Determine the (x, y) coordinate at the center of the cell enclosing the given text.  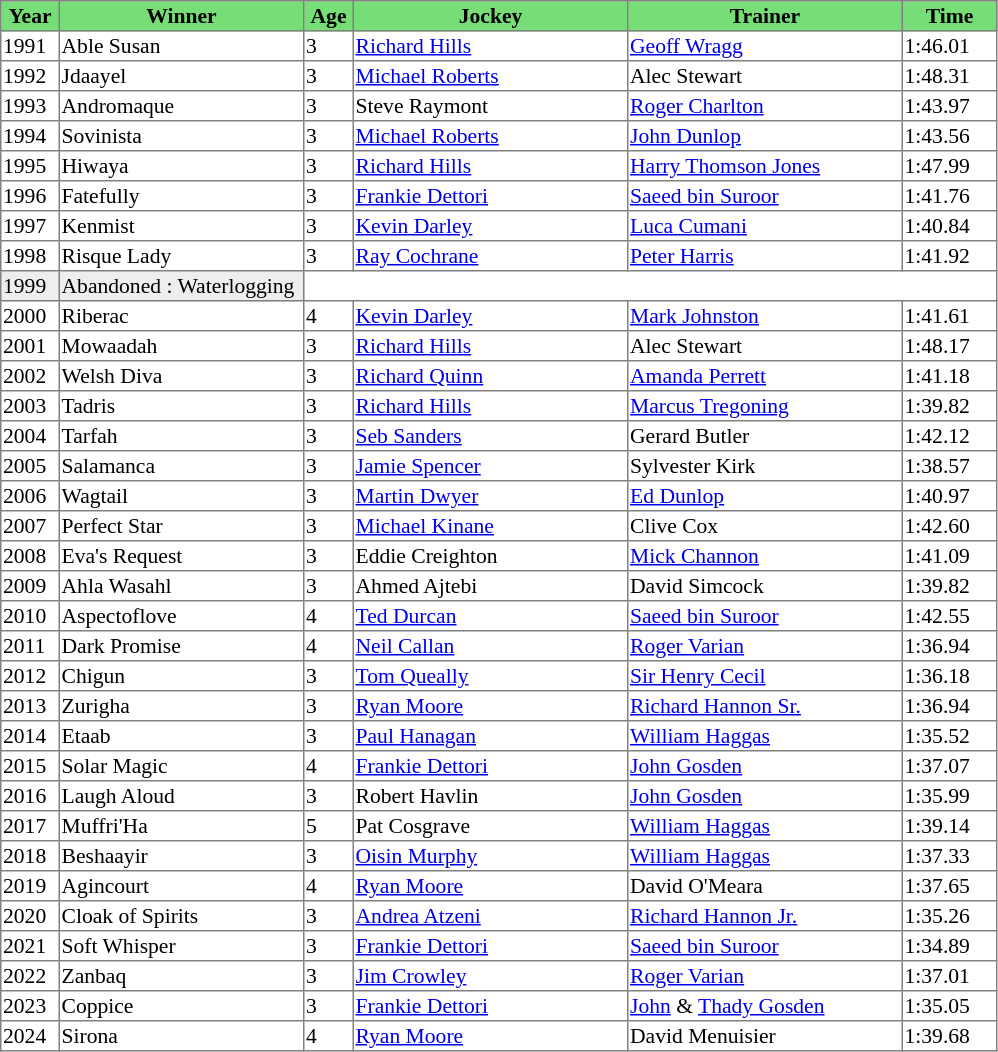
Beshaayir (181, 856)
Ahmed Ajtebi (490, 586)
1:41.92 (949, 256)
1:37.07 (949, 766)
1:37.33 (949, 856)
1:43.97 (949, 106)
1:35.26 (949, 916)
1:42.55 (949, 616)
1:47.99 (949, 166)
Salamanca (181, 466)
2019 (30, 886)
Paul Hanagan (490, 736)
2018 (30, 856)
1:38.57 (949, 466)
1995 (30, 166)
Andrea Atzeni (490, 916)
David O'Meara (765, 886)
Andromaque (181, 106)
Jim Crowley (490, 976)
1:37.01 (949, 976)
Gerard Butler (765, 436)
2002 (30, 376)
Sylvester Kirk (765, 466)
Steve Raymont (490, 106)
Mick Channon (765, 556)
1:40.84 (949, 226)
John Dunlop (765, 136)
1:41.61 (949, 316)
Clive Cox (765, 526)
Soft Whisper (181, 946)
2003 (30, 406)
Mowaadah (181, 346)
Geoff Wragg (765, 46)
2009 (30, 586)
2012 (30, 676)
Abandoned : Waterlogging (181, 286)
1998 (30, 256)
2023 (30, 1006)
Ahla Wasahl (181, 586)
Eddie Creighton (490, 556)
Welsh Diva (181, 376)
1:46.01 (949, 46)
1:34.89 (949, 946)
2022 (30, 976)
2010 (30, 616)
Etaab (181, 736)
1991 (30, 46)
Tadris (181, 406)
1:42.12 (949, 436)
Oisin Murphy (490, 856)
Aspectoflove (181, 616)
Solar Magic (181, 766)
Coppice (181, 1006)
2000 (30, 316)
Hiwaya (181, 166)
2006 (30, 496)
Ed Dunlop (765, 496)
Muffri'Ha (181, 826)
1993 (30, 106)
Mark Johnston (765, 316)
1:43.56 (949, 136)
1:48.31 (949, 76)
Richard Quinn (490, 376)
2013 (30, 706)
Ted Durcan (490, 616)
Jdaayel (181, 76)
Tom Queally (490, 676)
2014 (30, 736)
1:37.65 (949, 886)
David Menuisier (765, 1036)
1:39.68 (949, 1036)
Roger Charlton (765, 106)
2016 (30, 796)
Year (30, 16)
Jockey (490, 16)
1:42.60 (949, 526)
2024 (30, 1036)
2005 (30, 466)
Perfect Star (181, 526)
1:41.18 (949, 376)
Time (949, 16)
Sirona (181, 1036)
Peter Harris (765, 256)
Richard Hannon Jr. (765, 916)
Tarfah (181, 436)
David Simcock (765, 586)
Neil Callan (490, 646)
2017 (30, 826)
Robert Havlin (490, 796)
1:48.17 (949, 346)
2015 (30, 766)
Sir Henry Cecil (765, 676)
Chigun (181, 676)
Age (329, 16)
Wagtail (181, 496)
Agincourt (181, 886)
Trainer (765, 16)
1997 (30, 226)
John & Thady Gosden (765, 1006)
1:39.14 (949, 826)
1994 (30, 136)
Cloak of Spirits (181, 916)
Harry Thomson Jones (765, 166)
Seb Sanders (490, 436)
1999 (30, 286)
2004 (30, 436)
1992 (30, 76)
Pat Cosgrave (490, 826)
Marcus Tregoning (765, 406)
Zanbaq (181, 976)
Able Susan (181, 46)
1:41.09 (949, 556)
Zurigha (181, 706)
Sovinista (181, 136)
Amanda Perrett (765, 376)
Kenmist (181, 226)
Jamie Spencer (490, 466)
2007 (30, 526)
Ray Cochrane (490, 256)
2008 (30, 556)
2011 (30, 646)
Winner (181, 16)
2001 (30, 346)
1:40.97 (949, 496)
1996 (30, 196)
1:35.05 (949, 1006)
Luca Cumani (765, 226)
1:41.76 (949, 196)
5 (329, 826)
Martin Dwyer (490, 496)
1:36.18 (949, 676)
Laugh Aloud (181, 796)
2021 (30, 946)
2020 (30, 916)
Dark Promise (181, 646)
Eva's Request (181, 556)
Risque Lady (181, 256)
Michael Kinane (490, 526)
Richard Hannon Sr. (765, 706)
1:35.52 (949, 736)
1:35.99 (949, 796)
Riberac (181, 316)
Fatefully (181, 196)
